Provide the [x, y] coordinate of the cell's center where the given text is located.  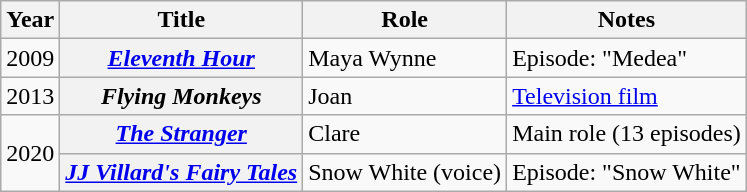
Title [182, 20]
Eleventh Hour [182, 58]
Episode: "Snow White" [627, 172]
Notes [627, 20]
2009 [30, 58]
JJ Villard's Fairy Tales [182, 172]
The Stranger [182, 134]
Snow White (voice) [405, 172]
Year [30, 20]
Main role (13 episodes) [627, 134]
Maya Wynne [405, 58]
Joan [405, 96]
Role [405, 20]
2020 [30, 153]
Television film [627, 96]
Flying Monkeys [182, 96]
Clare [405, 134]
2013 [30, 96]
Episode: "Medea" [627, 58]
